Determine the (X, Y) coordinate at the center of the cell enclosing the given text.  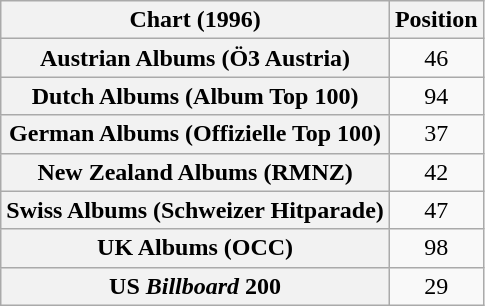
Position (436, 20)
Swiss Albums (Schweizer Hitparade) (196, 210)
98 (436, 248)
47 (436, 210)
Austrian Albums (Ö3 Austria) (196, 58)
UK Albums (OCC) (196, 248)
42 (436, 172)
94 (436, 96)
Dutch Albums (Album Top 100) (196, 96)
37 (436, 134)
29 (436, 286)
Chart (1996) (196, 20)
New Zealand Albums (RMNZ) (196, 172)
46 (436, 58)
German Albums (Offizielle Top 100) (196, 134)
US Billboard 200 (196, 286)
